Provide the [x, y] coordinate of the cell's center where the given text is located.  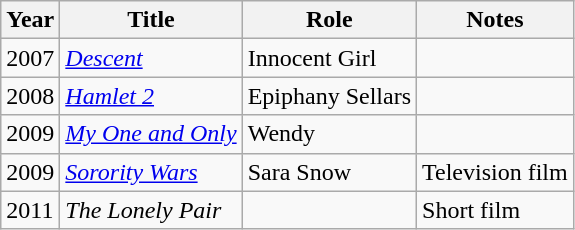
2008 [30, 96]
Wendy [329, 134]
Short film [496, 210]
Innocent Girl [329, 58]
2007 [30, 58]
Sorority Wars [151, 172]
2011 [30, 210]
Descent [151, 58]
Year [30, 20]
Notes [496, 20]
Role [329, 20]
Hamlet 2 [151, 96]
Title [151, 20]
Epiphany Sellars [329, 96]
The Lonely Pair [151, 210]
Television film [496, 172]
Sara Snow [329, 172]
My One and Only [151, 134]
